Determine the (X, Y) coordinate at the center of the cell enclosing the given text.  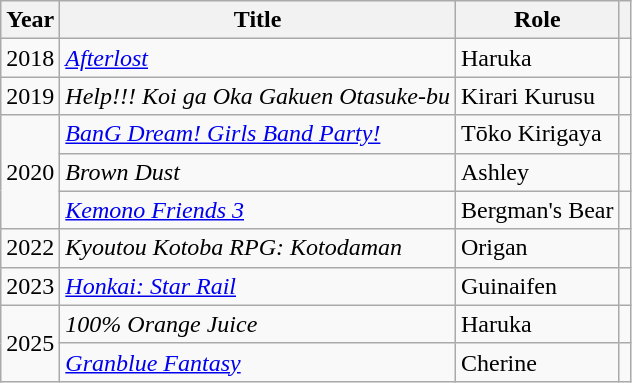
Ashley (537, 172)
Kyoutou Kotoba RPG: Kotodaman (258, 248)
Afterlost (258, 58)
Granblue Fantasy (258, 362)
Bergman's Bear (537, 210)
Kemono Friends 3 (258, 210)
2018 (30, 58)
Guinaifen (537, 286)
Year (30, 20)
Tōko Kirigaya (537, 134)
Brown Dust (258, 172)
Origan (537, 248)
2025 (30, 343)
Cherine (537, 362)
BanG Dream! Girls Band Party! (258, 134)
Help!!! Koi ga Oka Gakuen Otasuke-bu (258, 96)
2023 (30, 286)
Role (537, 20)
2020 (30, 172)
Title (258, 20)
2022 (30, 248)
Kirari Kurusu (537, 96)
2019 (30, 96)
100% Orange Juice (258, 324)
Honkai: Star Rail (258, 286)
